Detect which cell encompasses the target text, then output its [x, y] center coordinate. 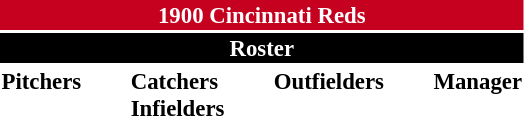
Roster [262, 48]
1900 Cincinnati Reds [262, 15]
